Return the [X, Y] coordinate for the center point of the cell that contains the specified text.  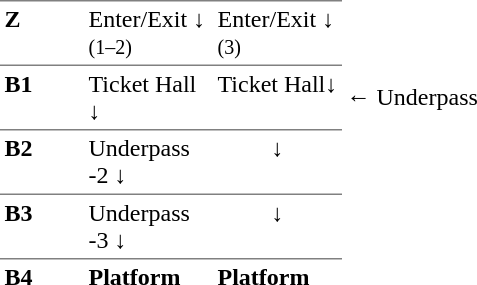
Z [42, 32]
Enter/Exit ↓(1–2) [148, 32]
Underpass -3 ↓ [148, 226]
B1 [42, 96]
B3 [42, 226]
Ticket Hall↓ [278, 96]
B2 [42, 161]
Enter/Exit ↓(3) [278, 32]
Underpass -2 ↓ [148, 161]
Ticket Hall ↓ [148, 96]
